Detect which cell encompasses the target text, then output its (x, y) center coordinate. 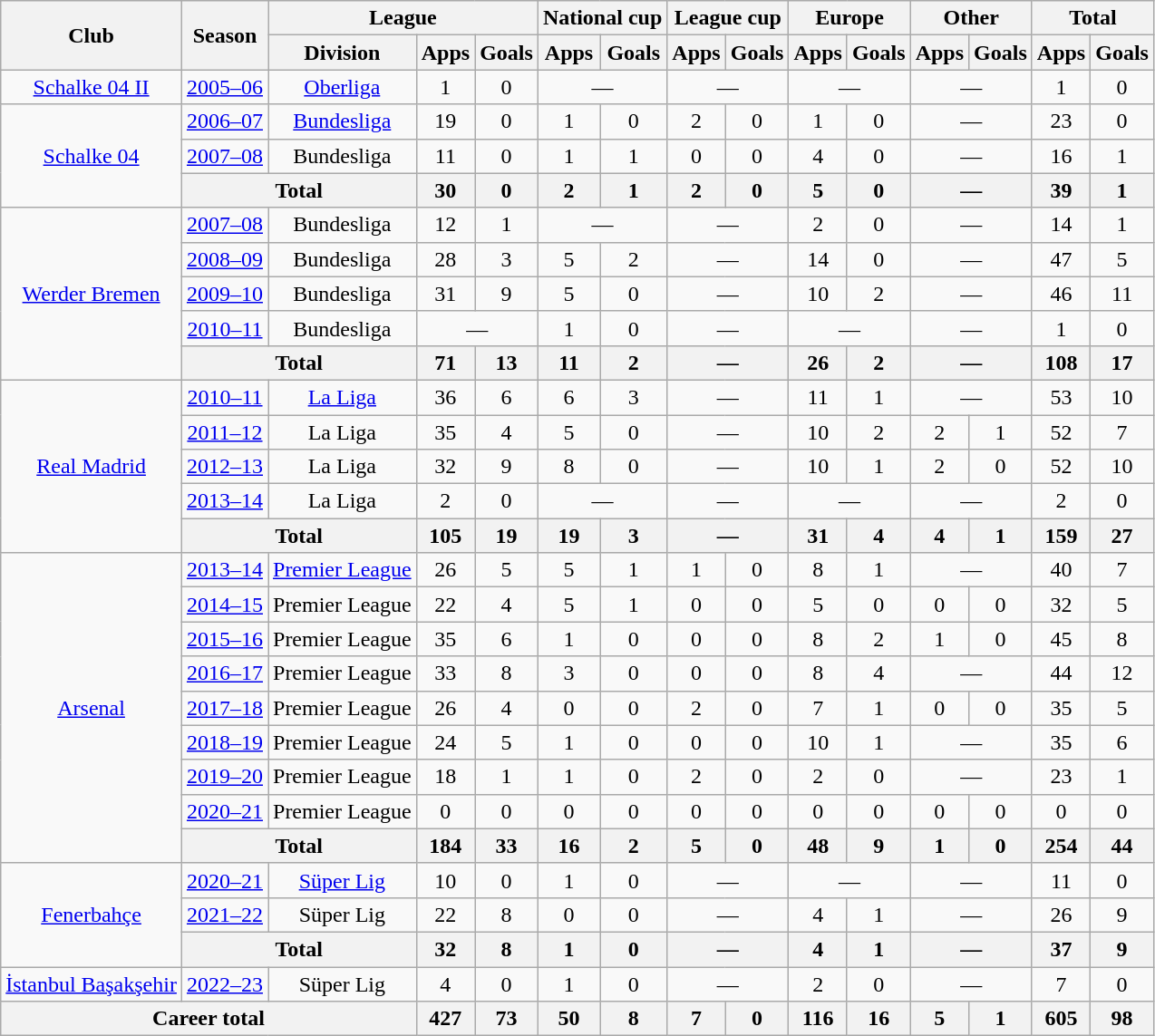
105 (445, 536)
Schalke 04 II (92, 87)
50 (568, 1019)
Europe (849, 18)
71 (445, 363)
Oberliga (343, 87)
2021–22 (225, 915)
28 (445, 259)
2012–13 (225, 467)
47 (1061, 259)
27 (1122, 536)
2006–07 (225, 121)
2019–20 (225, 777)
2015–16 (225, 639)
46 (1061, 294)
2011–12 (225, 432)
17 (1122, 363)
2005–06 (225, 87)
18 (445, 777)
Career total (209, 1019)
159 (1061, 536)
73 (507, 1019)
116 (818, 1019)
Werder Bremen (92, 294)
24 (445, 742)
Club (92, 35)
39 (1061, 190)
Season (225, 35)
45 (1061, 639)
2009–10 (225, 294)
Other (971, 18)
36 (445, 397)
13 (507, 363)
53 (1061, 397)
37 (1061, 949)
İstanbul Başakşehir (92, 983)
National cup (602, 18)
Fenerbahçe (92, 915)
Division (343, 53)
Schalke 04 (92, 156)
2016–17 (225, 673)
427 (445, 1019)
605 (1061, 1019)
2014–15 (225, 605)
184 (445, 846)
2017–18 (225, 708)
Real Madrid (92, 466)
Arsenal (92, 709)
254 (1061, 846)
2008–09 (225, 259)
48 (818, 846)
League cup (728, 18)
108 (1061, 363)
2018–19 (225, 742)
League (403, 18)
40 (1061, 570)
2022–23 (225, 983)
30 (445, 190)
98 (1122, 1019)
